Pinpoint the cell where the given text exists, returning its (X, Y) midpoint coordinate. 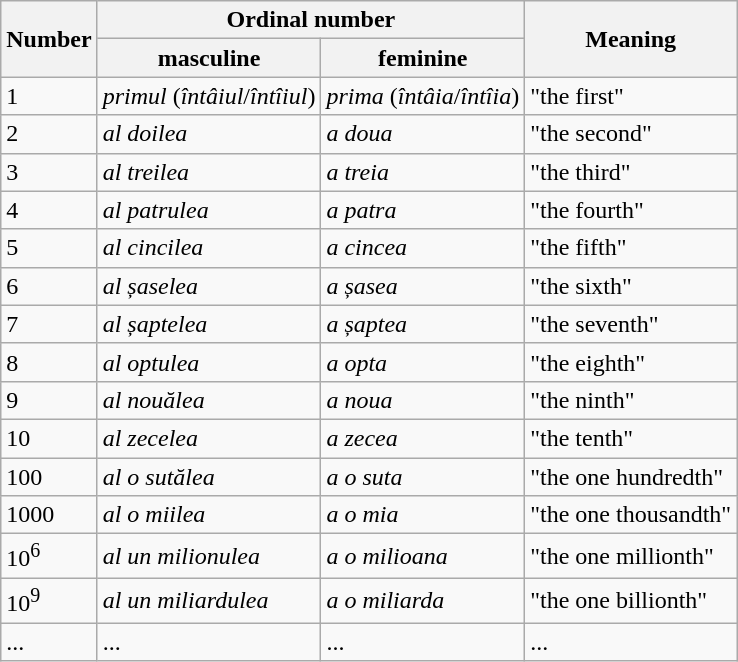
9 (49, 400)
Ordinal number (311, 20)
al un miliardulea (209, 600)
3 (49, 172)
a cincea (423, 248)
al nouălea (209, 400)
"the seventh" (631, 324)
"the tenth" (631, 438)
Number (49, 39)
a zecea (423, 438)
"the one billionth" (631, 600)
a șaptea (423, 324)
a o milioana (423, 556)
a noua (423, 400)
feminine (423, 58)
al zecelea (209, 438)
"the eighth" (631, 362)
"the first" (631, 96)
1 (49, 96)
8 (49, 362)
al treilea (209, 172)
al o miilea (209, 515)
7 (49, 324)
a opta (423, 362)
"the third" (631, 172)
a o miliarda (423, 600)
"the one hundredth" (631, 477)
Meaning (631, 39)
6 (49, 286)
10 (49, 438)
masculine (209, 58)
primul (întâiul/întîiul) (209, 96)
al o sutălea (209, 477)
a doua (423, 134)
5 (49, 248)
1000 (49, 515)
al șaselea (209, 286)
al cincilea (209, 248)
a șasea (423, 286)
"the sixth" (631, 286)
a o mia (423, 515)
100 (49, 477)
al doilea (209, 134)
4 (49, 210)
2 (49, 134)
"the fourth" (631, 210)
"the ninth" (631, 400)
al patrulea (209, 210)
"the second" (631, 134)
al șaptelea (209, 324)
"the one thousandth" (631, 515)
a o suta (423, 477)
"the one millionth" (631, 556)
prima (întâia/întîia) (423, 96)
al optulea (209, 362)
al un milionulea (209, 556)
a treia (423, 172)
a patra (423, 210)
"the fifth" (631, 248)
106 (49, 556)
109 (49, 600)
